Scan for the cell matching the given text and deliver its (X, Y) coordinate at center. 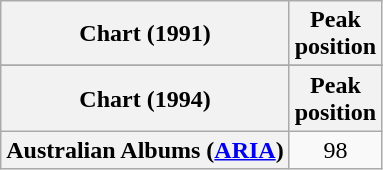
Chart (1991) (145, 34)
Chart (1994) (145, 98)
Australian Albums (ARIA) (145, 150)
98 (335, 150)
